Provide the [x, y] coordinate of the cell's center where the given text is located.  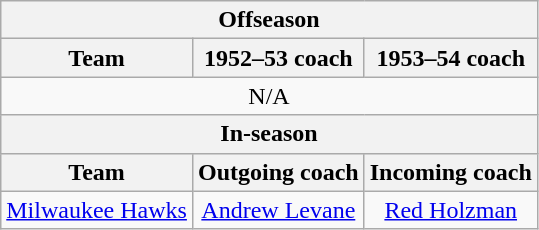
Offseason [270, 20]
1952–53 coach [278, 58]
Andrew Levane [278, 210]
Red Holzman [450, 210]
N/A [270, 96]
Milwaukee Hawks [97, 210]
Incoming coach [450, 172]
Outgoing coach [278, 172]
In-season [270, 134]
1953–54 coach [450, 58]
